Capture the cell that displays the provided text and extract its (x, y) central coordinate. 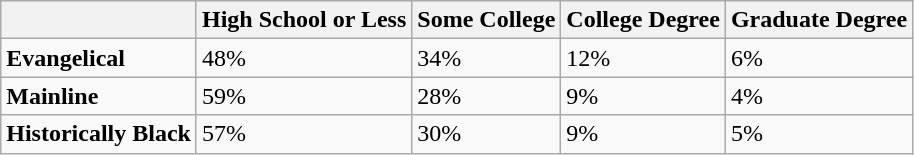
30% (486, 134)
48% (304, 58)
Some College (486, 20)
28% (486, 96)
59% (304, 96)
57% (304, 134)
4% (818, 96)
College Degree (644, 20)
12% (644, 58)
Graduate Degree (818, 20)
6% (818, 58)
Evangelical (99, 58)
Mainline (99, 96)
Historically Black (99, 134)
High School or Less (304, 20)
5% (818, 134)
34% (486, 58)
